Find where the given text appears and provide that cell's center as [X, Y] coordinate. 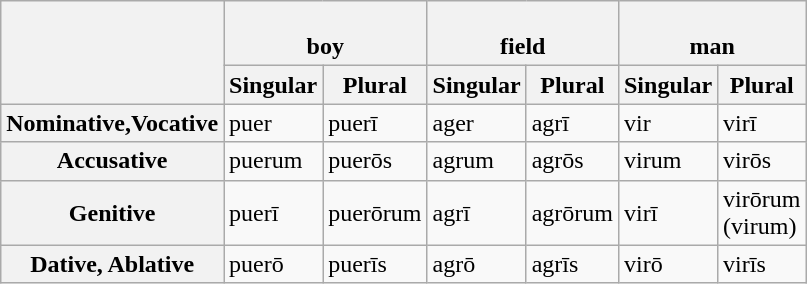
boy [326, 34]
puerō [274, 264]
virō [668, 264]
agrōs [572, 161]
agrīs [572, 264]
Dative, Ablative [112, 264]
virum [668, 161]
virōrum(virum) [762, 212]
puerōrum [375, 212]
man [712, 34]
virōs [762, 161]
puerōs [375, 161]
Accusative [112, 161]
vir [668, 123]
puer [274, 123]
agrōrum [572, 212]
agrum [476, 161]
puerum [274, 161]
ager [476, 123]
virīs [762, 264]
agrō [476, 264]
field [522, 34]
Nominative,Vocative [112, 123]
Genitive [112, 212]
puerīs [375, 264]
